Scan for the cell matching the given text and deliver its (X, Y) coordinate at center. 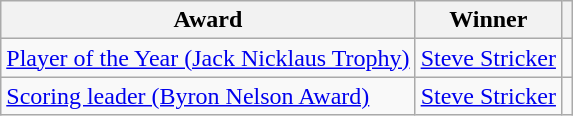
Award (208, 20)
Player of the Year (Jack Nicklaus Trophy) (208, 58)
Winner (488, 20)
Scoring leader (Byron Nelson Award) (208, 96)
